Return (x, y) of the center of cell containing provided text 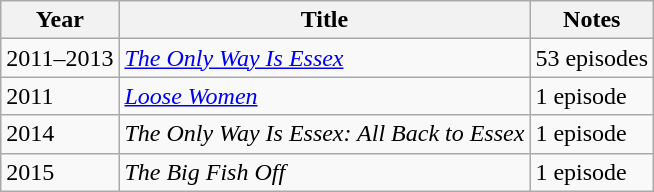
Title (324, 20)
2014 (60, 134)
53 episodes (592, 58)
2011 (60, 96)
The Only Way Is Essex (324, 58)
The Only Way Is Essex: All Back to Essex (324, 134)
2011–2013 (60, 58)
2015 (60, 172)
Loose Women (324, 96)
Year (60, 20)
The Big Fish Off (324, 172)
Notes (592, 20)
